Scan for the cell matching the given text and deliver its [X, Y] coordinate at center. 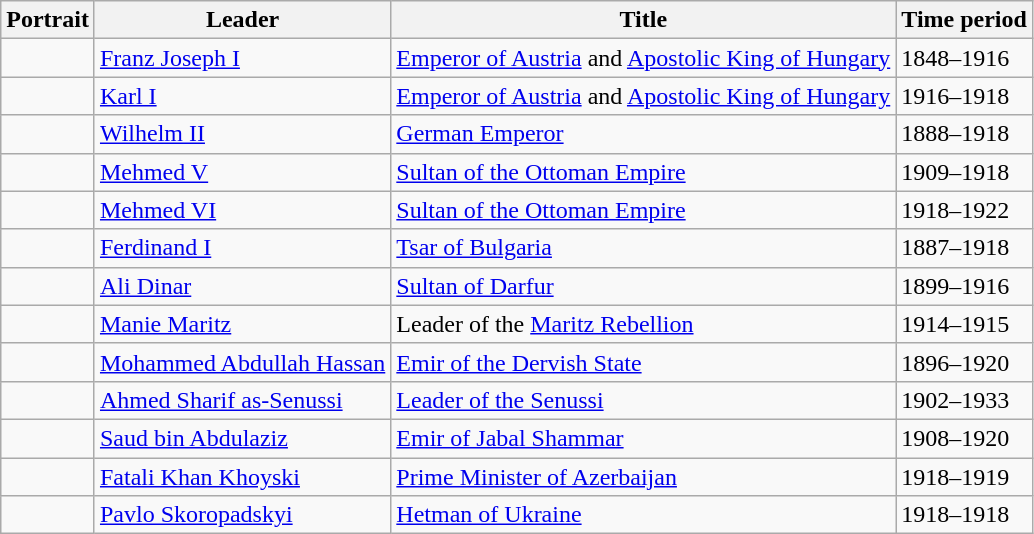
Ferdinand I [242, 248]
1887–1918 [964, 248]
Emir of Jabal Shammar [644, 438]
1909–1918 [964, 172]
1914–1915 [964, 324]
Saud bin Abdulaziz [242, 438]
Leader of the Senussi [644, 400]
1896–1920 [964, 362]
German Emperor [644, 134]
Wilhelm II [242, 134]
Mehmed VI [242, 210]
1848–1916 [964, 58]
1916–1918 [964, 96]
Ali Dinar [242, 286]
Mohammed Abdullah Hassan [242, 362]
Leader [242, 20]
1902–1933 [964, 400]
Karl I [242, 96]
Ahmed Sharif as-Senussi [242, 400]
1918–1922 [964, 210]
Leader of the Maritz Rebellion [644, 324]
Sultan of Darfur [644, 286]
Emir of the Dervish State [644, 362]
Pavlo Skoropadskyi [242, 515]
1888–1918 [964, 134]
1908–1920 [964, 438]
Portrait [48, 20]
Hetman of Ukraine [644, 515]
Manie Maritz [242, 324]
Mehmed V [242, 172]
Fatali Khan Khoyski [242, 477]
1899–1916 [964, 286]
Tsar of Bulgaria [644, 248]
Title [644, 20]
1918–1919 [964, 477]
1918–1918 [964, 515]
Franz Joseph I [242, 58]
Prime Minister of Azerbaijan [644, 477]
Time period [964, 20]
